Search for the cell housing the specified text and yield its [X, Y] center coordinate. 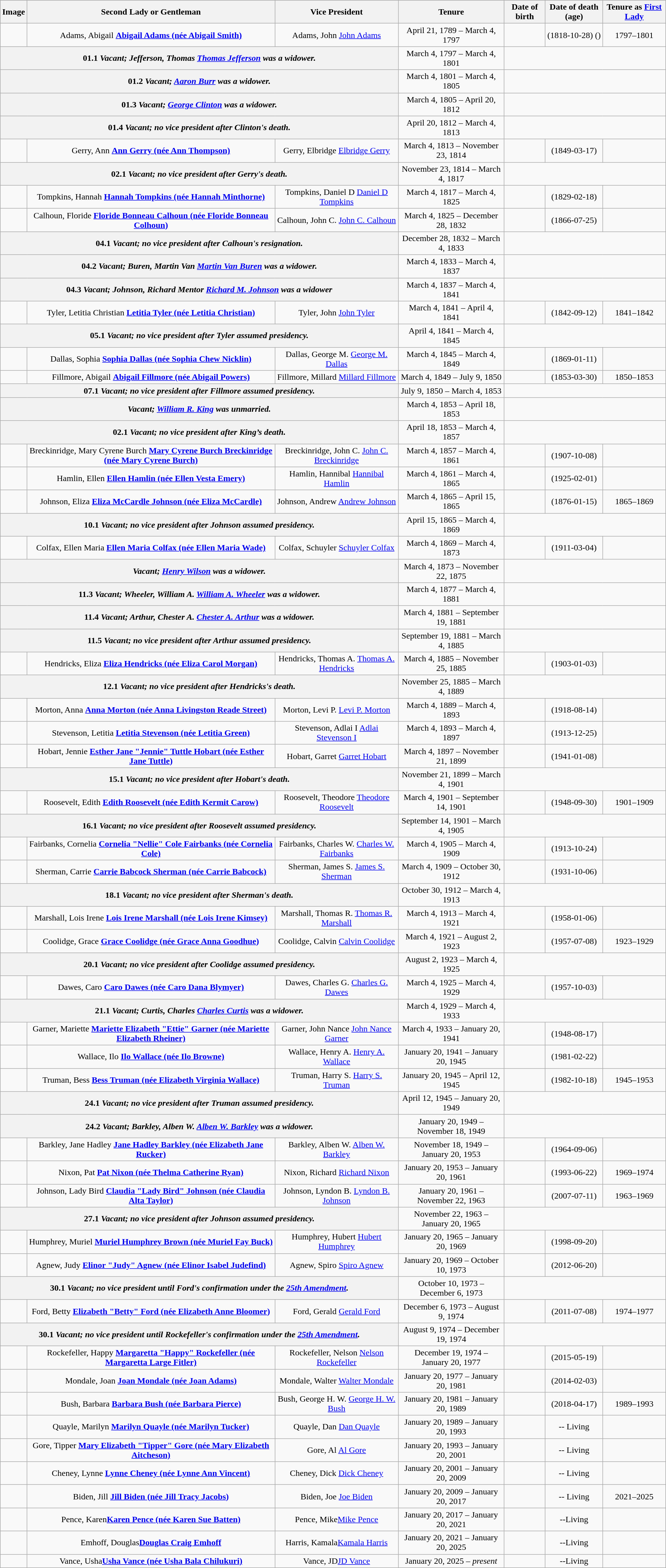
(1853-03-30) [574, 377]
Rockefeller, Happy Margaretta "Happy" Rockefeller (née Margaretta Large Fitler) [151, 1358]
November 21, 1899 – March 4, 1901 [451, 779]
Agnew, Judy Elinor "Judy" Agnew (née Elinor Isabel Judefind) [151, 1265]
March 4, 1837 – March 4, 1841 [451, 289]
Wallace, Henry A. Henry A. Wallace [337, 1057]
December 19, 1974 – January 20, 1977 [451, 1358]
27.1 Vacant; no vice president after Johnson assumed presidency. [199, 1219]
18.1 Vacant; no vice president after Sherman's death. [199, 895]
Humphrey, Hubert Hubert Humphrey [337, 1242]
11.4 Vacant; Arthur, Chester A. Chester A. Arthur was a widower. [199, 617]
March 4, 1913 – March 4, 1921 [451, 918]
(1941-01-08) [574, 756]
March 4, 1857 – March 4, 1861 [451, 455]
Date of death (age) [574, 12]
04.3 Vacant; Johnson, Richard Mentor Richard M. Johnson was a widower [199, 289]
November 22, 1963 – January 20, 1965 [451, 1219]
March 4, 1853 – April 18, 1853 [451, 409]
January 20, 1961 – November 22, 1963 [451, 1195]
01.2 Vacant; Aaron Burr was a widower. [199, 81]
September 14, 1901 – March 4, 1905 [451, 826]
January 20, 2017 – January 20, 2021 [451, 1520]
Barkley, Alben W. Alben W. Barkley [337, 1149]
Mondale, Joan Joan Mondale (née Joan Adams) [151, 1380]
(1911-03-04) [574, 548]
1989–1993 [634, 1404]
Stevenson, Adlai I Adlai Stevenson I [337, 733]
30.1 Vacant; no vice president until Ford's confirmation under the 25th Amendment. [199, 1288]
(1981-02-22) [574, 1057]
(1818-10-28) () [574, 35]
Adams, John John Adams [337, 35]
Coolidge, Grace Grace Coolidge (née Grace Anna Goodhue) [151, 941]
Calhoun, Floride Floride Bonneau Calhoun (née Floride Bonneau Colhoun) [151, 220]
04.2 Vacant; Buren, Martin Van Martin Van Buren was a widower. [199, 266]
(1982-10-18) [574, 1080]
March 4, 1905 – March 4, 1909 [451, 848]
Vacant; Henry Wilson was a widower. [199, 571]
Marshall, Thomas R. Thomas R. Marshall [337, 918]
April 18, 1853 – March 4, 1857 [451, 432]
March 4, 1797 – March 4, 1801 [451, 58]
January 20, 1969 – October 10, 1973 [451, 1265]
(1903-01-03) [574, 663]
March 4, 1881 – September 19, 1881 [451, 617]
(2014-02-03) [574, 1380]
March 4, 1825 – December 28, 1832 [451, 220]
Hamlin, Hannibal Hannibal Hamlin [337, 479]
Humphrey, Muriel Muriel Humphrey Brown (née Muriel Fay Buck) [151, 1242]
Bush, Barbara Barbara Bush (née Barbara Pierce) [151, 1404]
Vance, JDJD Vance [337, 1561]
Hendricks, Thomas A. Thomas A. Hendricks [337, 663]
March 4, 1877 – March 4, 1881 [451, 594]
January 20, 2021 – January 20, 2025 [451, 1542]
10.1 Vacant; no vice president after Johnson assumed presidency. [199, 525]
Harris, KamalaKamala Harris [337, 1542]
March 4, 1833 – March 4, 1837 [451, 266]
Nixon, Richard Richard Nixon [337, 1173]
Hobart, Garret Garret Hobart [337, 756]
1797–1801 [634, 35]
1850–1853 [634, 377]
Garner, John Nance John Nance Garner [337, 1034]
(1849-03-17) [574, 151]
March 4, 1801 – March 4, 1805 [451, 81]
July 9, 1850 – March 4, 1853 [451, 391]
(1876-01-15) [574, 501]
March 4, 1909 – October 30, 1912 [451, 872]
Colfax, Ellen Maria Ellen Maria Colfax (née Ellen Maria Wade) [151, 548]
Dawes, Charles G. Charles G. Dawes [337, 987]
Tyler, Letitia Christian Letitia Tyler (née Letitia Christian) [151, 313]
March 4, 1849 – July 9, 1850 [451, 377]
March 4, 1885 – November 25, 1885 [451, 663]
Hamlin, Ellen Ellen Hamlin (née Ellen Vesta Emery) [151, 479]
02.1 Vacant; no vice president after Gerry's death. [199, 174]
Hendricks, Eliza Eliza Hendricks (née Eliza Carol Morgan) [151, 663]
Fairbanks, Cornelia Cornelia "Nellie" Cole Fairbanks (née Cornelia Cole) [151, 848]
March 4, 1889 – March 4, 1893 [451, 710]
1923–1929 [634, 941]
Morton, Levi P. Levi P. Morton [337, 710]
January 20, 1965 – January 20, 1969 [451, 1242]
Calhoun, John C. John C. Calhoun [337, 220]
11.5 Vacant; no vice president after Arthur assumed presidency. [199, 640]
January 20, 1949 – November 18, 1949 [451, 1126]
21.1 Vacant; Curtis, Charles Charles Curtis was a widower. [199, 1010]
Pence, MikeMike Pence [337, 1520]
Agnew, Spiro Spiro Agnew [337, 1265]
15.1 Vacant; no vice president after Hobart's death. [199, 779]
Johnson, Eliza Eliza McCardle Johnson (née Eliza McCardle) [151, 501]
March 4, 1841 – April 4, 1841 [451, 313]
November 23, 1814 – March 4, 1817 [451, 174]
March 4, 1873 – November 22, 1875 [451, 571]
March 4, 1861 – March 4, 1865 [451, 479]
(2015-05-19) [574, 1358]
(1913-12-25) [574, 733]
2021–2025 [634, 1496]
December 6, 1973 – August 9, 1974 [451, 1311]
March 4, 1845 – March 4, 1849 [451, 359]
Biden, Joe Joe Biden [337, 1496]
Ford, Betty Elizabeth "Betty" Ford (née Elizabeth Anne Bloomer) [151, 1311]
(1869-01-11) [574, 359]
(1907-10-08) [574, 455]
Tyler, John John Tyler [337, 313]
November 18, 1949 – January 20, 1953 [451, 1149]
Sherman, Carrie Carrie Babcock Sherman (née Carrie Babcock) [151, 872]
Adams, Abigail Abigail Adams (née Abigail Smith) [151, 35]
(1957-07-08) [574, 941]
March 4, 1805 – April 20, 1812 [451, 105]
Cheney, Dick Dick Cheney [337, 1473]
Image [14, 12]
Gore, Tipper Mary Elizabeth "Tipper" Gore (née Mary Elizabeth Aitcheson) [151, 1450]
Wallace, Ilo Ilo Wallace (née Ilo Browne) [151, 1057]
Garner, Mariette Mariette Elizabeth "Ettie" Garner (née Mariette Elizabeth Rheiner) [151, 1034]
January 20, 2009 – January 20, 2017 [451, 1496]
November 25, 1885 – March 4, 1889 [451, 687]
March 4, 1901 – September 14, 1901 [451, 802]
Fairbanks, Charles W. Charles W. Fairbanks [337, 848]
Gerry, Ann Ann Gerry (née Ann Thompson) [151, 151]
Truman, Bess Bess Truman (née Elizabeth Virginia Wallace) [151, 1080]
Barkley, Jane Hadley Jane Hadley Barkley (née Elizabeth Jane Rucker) [151, 1149]
January 20, 1993 – January 20, 2001 [451, 1450]
Fillmore, Millard Millard Fillmore [337, 377]
1974–1977 [634, 1311]
Truman, Harry S. Harry S. Truman [337, 1080]
December 28, 1832 – March 4, 1833 [451, 243]
Breckinridge, John C. John C. Breckinridge [337, 455]
April 12, 1945 – January 20, 1949 [451, 1103]
Ford, Gerald Gerald Ford [337, 1311]
Roosevelt, Edith Edith Roosevelt (née Edith Kermit Carow) [151, 802]
1945–1953 [634, 1080]
Date of birth [525, 12]
Rockefeller, Nelson Nelson Rockefeller [337, 1358]
02.1 Vacant; no vice president after King’s death. [199, 432]
Vacant; William R. King was unmarried. [199, 409]
Tenure [451, 12]
Biden, Jill Jill Biden (née Jill Tracy Jacobs) [151, 1496]
Coolidge, Calvin Calvin Coolidge [337, 941]
(2012-06-20) [574, 1265]
Cheney, Lynne Lynne Cheney (née Lynne Ann Vincent) [151, 1473]
March 4, 1893 – March 4, 1897 [451, 733]
August 9, 1974 – December 19, 1974 [451, 1334]
Stevenson, Letitia Letitia Stevenson (née Letitia Green) [151, 733]
Tompkins, Hannah Hannah Tompkins (née Hannah Minthorne) [151, 197]
(2018-04-17) [574, 1404]
01.1 Vacant; Jefferson, Thomas Thomas Jefferson was a widower. [199, 58]
Fillmore, Abigail Abigail Fillmore (née Abigail Powers) [151, 377]
October 10, 1973 – December 6, 1973 [451, 1288]
(1964-09-06) [574, 1149]
Johnson, Andrew Andrew Johnson [337, 501]
Morton, Anna Anna Morton (née Anna Livingston Reade Street) [151, 710]
Dawes, Caro Caro Dawes (née Caro Dana Blymyer) [151, 987]
(1948-08-17) [574, 1034]
(1993-06-22) [574, 1173]
1865–1869 [634, 501]
(1925-02-01) [574, 479]
April 20, 1812 – March 4, 1813 [451, 127]
Dallas, George M. George M. Dallas [337, 359]
Emhoff, DouglasDouglas Craig Emhoff [151, 1542]
Gerry, Elbridge Elbridge Gerry [337, 151]
Breckinridge, Mary Cyrene Burch Mary Cyrene Burch Breckinridge (née Mary Cyrene Burch) [151, 455]
January 20, 1977 – January 20, 1981 [451, 1380]
Mondale, Walter Walter Mondale [337, 1380]
Tenure as First Lady [634, 12]
March 4, 1869 – March 4, 1873 [451, 548]
April 21, 1789 – March 4, 1797 [451, 35]
March 4, 1817 – March 4, 1825 [451, 197]
01.4 Vacant; no vice president after Clinton's death. [199, 127]
(1913-10-24) [574, 848]
Dallas, Sophia Sophia Dallas (née Sophia Chew Nicklin) [151, 359]
Quayle, Marilyn Marilyn Quayle (née Marilyn Tucker) [151, 1427]
Hobart, Jennie Esther Jane "Jennie" Tuttle Hobart (née Esther Jane Tuttle) [151, 756]
(1958-01-06) [574, 918]
March 4, 1865 – April 15, 1865 [451, 501]
January 20, 1981 – January 20, 1989 [451, 1404]
January 20, 1941 – January 20, 1945 [451, 1057]
(2011-07-08) [574, 1311]
1963–1969 [634, 1195]
Johnson, Lady Bird Claudia "Lady Bird" Johnson (née Claudia Alta Taylor) [151, 1195]
01.3 Vacant; George Clinton was a widower. [199, 105]
January 20, 1945 – April 12, 1945 [451, 1080]
Vance, UshaUsha Vance (née Usha Bala Chilukuri) [151, 1561]
Bush, George H. W. George H. W. Bush [337, 1404]
11.3 Vacant; Wheeler, William A. William A. Wheeler was a widower. [199, 594]
(1829-02-18) [574, 197]
August 2, 1923 – March 4, 1925 [451, 964]
(1866-07-25) [574, 220]
Second Lady or Gentleman [151, 12]
07.1 Vacant; no vice president after Fillmore assumed presidency. [199, 391]
March 4, 1933 – January 20, 1941 [451, 1034]
04.1 Vacant; no vice president after Calhoun's resignation. [199, 243]
24.2 Vacant; Barkley, Alben W. Alben W. Barkley was a widower. [199, 1126]
January 20, 2025 – present [451, 1561]
March 4, 1921 – August 2, 1923 [451, 941]
Pence, KarenKaren Pence (née Karen Sue Batten) [151, 1520]
March 4, 1929 – March 4, 1933 [451, 1010]
(1931-10-06) [574, 872]
(1998-09-20) [574, 1242]
1841–1842 [634, 313]
Johnson, Lyndon B. Lyndon B. Johnson [337, 1195]
Nixon, Pat Pat Nixon (née Thelma Catherine Ryan) [151, 1173]
12.1 Vacant; no vice president after Hendricks's death. [199, 687]
March 4, 1813 – November 23, 1814 [451, 151]
January 20, 1953 – January 20, 1961 [451, 1173]
30.1 Vacant; no vice president until Rockefeller's confirmation under the 25th Amendment. [199, 1334]
(1918-08-14) [574, 710]
1901–1909 [634, 802]
Gore, Al Al Gore [337, 1450]
(2007-07-11) [574, 1195]
24.1 Vacant; no vice president after Truman assumed presidency. [199, 1103]
(1948-09-30) [574, 802]
October 30, 1912 – March 4, 1913 [451, 895]
January 20, 2001 – January 20, 2009 [451, 1473]
April 15, 1865 – March 4, 1869 [451, 525]
(1957-10-03) [574, 987]
January 20, 1989 – January 20, 1993 [451, 1427]
16.1 Vacant; no vice president after Roosevelt assumed presidency. [199, 826]
(1842-09-12) [574, 313]
March 4, 1925 – March 4, 1929 [451, 987]
March 4, 1897 – November 21, 1899 [451, 756]
April 4, 1841 – March 4, 1845 [451, 336]
Roosevelt, Theodore Theodore Roosevelt [337, 802]
Colfax, Schuyler Schuyler Colfax [337, 548]
Marshall, Lois Irene Lois Irene Marshall (née Lois Irene Kimsey) [151, 918]
Quayle, Dan Dan Quayle [337, 1427]
20.1 Vacant; no vice president after Coolidge assumed presidency. [199, 964]
1969–1974 [634, 1173]
Vice President [337, 12]
September 19, 1881 – March 4, 1885 [451, 640]
05.1 Vacant; no vice president after Tyler assumed presidency. [199, 336]
Tompkins, Daniel D Daniel D Tompkins [337, 197]
Sherman, James S. James S. Sherman [337, 872]
